Output the [X, Y] coordinate of the center of the cell containing the given text.  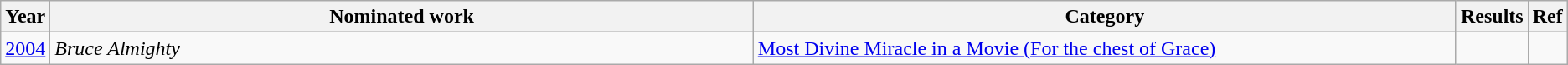
Most Divine Miracle in a Movie (For the chest of Grace) [1104, 48]
Bruce Almighty [402, 48]
2004 [25, 48]
Category [1104, 17]
Results [1492, 17]
Nominated work [402, 17]
Ref [1548, 17]
Year [25, 17]
